Locate the cell with the specified text and output its (X, Y) center coordinate. 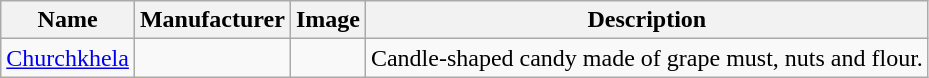
Description (646, 20)
Name (68, 20)
Image (328, 20)
Candle-shaped candy made of grape must, nuts and flour. (646, 58)
Churchkhela (68, 58)
Manufacturer (212, 20)
